From the cell containing the given text, extract its center point as [x, y] coordinate. 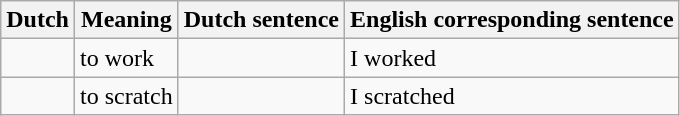
Meaning [126, 20]
I worked [512, 58]
Dutch sentence [261, 20]
Dutch [38, 20]
to scratch [126, 96]
to work [126, 58]
English corresponding sentence [512, 20]
I scratched [512, 96]
